Search for the cell housing the specified text and yield its [X, Y] center coordinate. 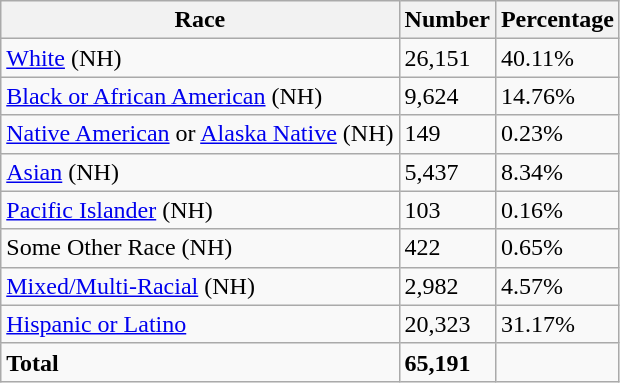
14.76% [557, 96]
Mixed/Multi-Racial (NH) [200, 286]
Black or African American (NH) [200, 96]
20,323 [447, 324]
5,437 [447, 172]
40.11% [557, 58]
8.34% [557, 172]
White (NH) [200, 58]
Total [200, 362]
Number [447, 20]
Some Other Race (NH) [200, 248]
Hispanic or Latino [200, 324]
Pacific Islander (NH) [200, 210]
65,191 [447, 362]
0.65% [557, 248]
26,151 [447, 58]
422 [447, 248]
149 [447, 134]
4.57% [557, 286]
0.23% [557, 134]
103 [447, 210]
0.16% [557, 210]
Race [200, 20]
Asian (NH) [200, 172]
Percentage [557, 20]
2,982 [447, 286]
Native American or Alaska Native (NH) [200, 134]
9,624 [447, 96]
31.17% [557, 324]
